Identify which cell holds the provided text, then report its [X, Y] central coordinate. 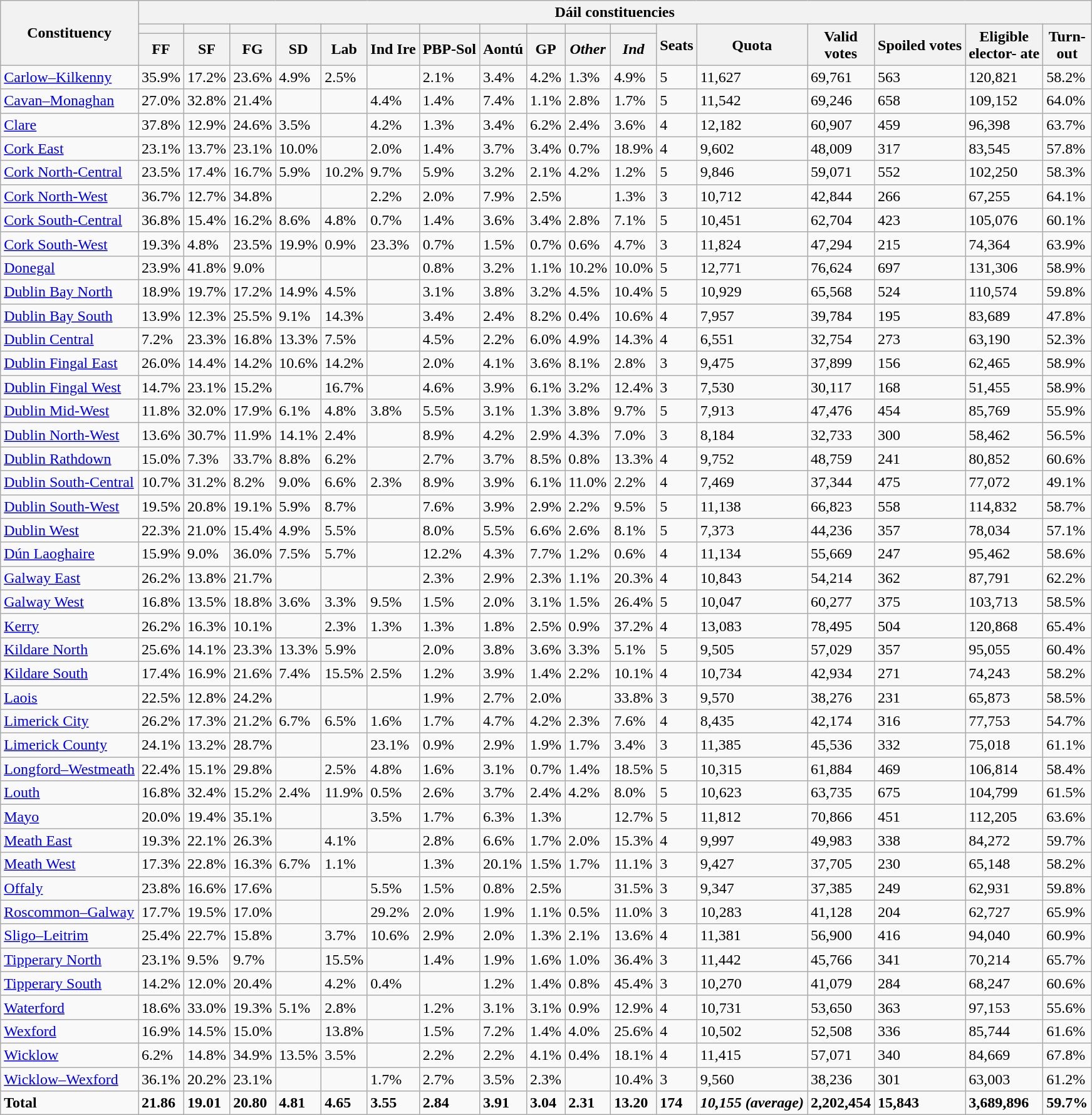
7.1% [634, 220]
Cork East [70, 149]
195 [920, 315]
59,071 [841, 172]
65,873 [1004, 698]
230 [920, 864]
58.4% [1068, 769]
249 [920, 888]
Sligo–Leitrim [70, 936]
32,733 [841, 435]
77,072 [1004, 483]
55.6% [1068, 1007]
10,270 [752, 983]
21.4% [253, 101]
362 [920, 578]
69,761 [841, 77]
23.9% [160, 268]
45,766 [841, 960]
65.7% [1068, 960]
6.3% [502, 817]
15.1% [207, 769]
21.6% [253, 673]
247 [920, 554]
12.4% [634, 387]
12.3% [207, 315]
51,455 [1004, 387]
20.3% [634, 578]
9,602 [752, 149]
83,545 [1004, 149]
Seats [677, 45]
57.8% [1068, 149]
Cork South-West [70, 244]
37,705 [841, 864]
78,495 [841, 626]
60,277 [841, 602]
19.9% [298, 244]
14.7% [160, 387]
60.1% [1068, 220]
10,843 [752, 578]
75,018 [1004, 745]
2.31 [588, 1103]
168 [920, 387]
9,846 [752, 172]
62.2% [1068, 578]
21.86 [160, 1103]
44,236 [841, 530]
47,476 [841, 411]
20.80 [253, 1103]
FG [253, 49]
61.6% [1068, 1031]
FF [160, 49]
8.7% [345, 506]
Wexford [70, 1031]
94,040 [1004, 936]
Ind Ire [393, 49]
1.0% [588, 960]
Cavan–Monaghan [70, 101]
9,752 [752, 459]
24.2% [253, 698]
64.0% [1068, 101]
14.9% [298, 291]
Eligibleelector- ate [1004, 45]
Validvotes [841, 45]
SD [298, 49]
13.20 [634, 1103]
17.6% [253, 888]
9,475 [752, 364]
Turn-out [1068, 45]
PBP-Sol [449, 49]
675 [920, 793]
Dublin Fingal West [70, 387]
120,868 [1004, 626]
6.5% [345, 721]
7,373 [752, 530]
4.0% [588, 1031]
7,957 [752, 315]
62,704 [841, 220]
Meath West [70, 864]
62,465 [1004, 364]
2,202,454 [841, 1103]
13.7% [207, 149]
Clare [70, 125]
80,852 [1004, 459]
Lab [345, 49]
7.3% [207, 459]
63,190 [1004, 340]
266 [920, 196]
Dublin Central [70, 340]
31.5% [634, 888]
Ind [634, 49]
13,083 [752, 626]
10,623 [752, 793]
469 [920, 769]
338 [920, 840]
10,451 [752, 220]
63.7% [1068, 125]
63.6% [1068, 817]
20.2% [207, 1079]
96,398 [1004, 125]
Kildare South [70, 673]
204 [920, 912]
22.3% [160, 530]
13.2% [207, 745]
3.04 [546, 1103]
36.7% [160, 196]
Spoiled votes [920, 45]
47,294 [841, 244]
Cork North-Central [70, 172]
56,900 [841, 936]
54,214 [841, 578]
558 [920, 506]
273 [920, 340]
Laois [70, 698]
61.2% [1068, 1079]
76,624 [841, 268]
62,931 [1004, 888]
95,462 [1004, 554]
20.4% [253, 983]
10.7% [160, 483]
340 [920, 1055]
3,689,896 [1004, 1103]
30,117 [841, 387]
32,754 [841, 340]
17.7% [160, 912]
9,997 [752, 840]
Wicklow–Wexford [70, 1079]
12,182 [752, 125]
13.9% [160, 315]
83,689 [1004, 315]
Tipperary North [70, 960]
19.01 [207, 1103]
36.4% [634, 960]
Dublin North-West [70, 435]
48,009 [841, 149]
475 [920, 483]
55,669 [841, 554]
131,306 [1004, 268]
14.4% [207, 364]
25.5% [253, 315]
87,791 [1004, 578]
105,076 [1004, 220]
9,570 [752, 698]
11,812 [752, 817]
Dublin Fingal East [70, 364]
8.5% [546, 459]
11,824 [752, 244]
26.4% [634, 602]
53,650 [841, 1007]
271 [920, 673]
Limerick County [70, 745]
47.8% [1068, 315]
10,047 [752, 602]
37,899 [841, 364]
Meath East [70, 840]
Wicklow [70, 1055]
22.4% [160, 769]
60.4% [1068, 649]
Offaly [70, 888]
57,029 [841, 649]
Dublin Mid-West [70, 411]
301 [920, 1079]
504 [920, 626]
37,385 [841, 888]
36.8% [160, 220]
15.8% [253, 936]
45.4% [634, 983]
18.6% [160, 1007]
9,427 [752, 864]
15,843 [920, 1103]
85,744 [1004, 1031]
317 [920, 149]
14.5% [207, 1031]
64.1% [1068, 196]
4.6% [449, 387]
77,753 [1004, 721]
60.9% [1068, 936]
15.3% [634, 840]
37,344 [841, 483]
22.7% [207, 936]
11,442 [752, 960]
Total [70, 1103]
8.6% [298, 220]
10,929 [752, 291]
156 [920, 364]
10,315 [752, 769]
18.5% [634, 769]
61.5% [1068, 793]
241 [920, 459]
69,246 [841, 101]
7,469 [752, 483]
9.1% [298, 315]
70,866 [841, 817]
Waterford [70, 1007]
423 [920, 220]
120,821 [1004, 77]
11,134 [752, 554]
110,574 [1004, 291]
Kerry [70, 626]
78,034 [1004, 530]
29.2% [393, 912]
32.0% [207, 411]
GP [546, 49]
332 [920, 745]
12.0% [207, 983]
21.0% [207, 530]
4.81 [298, 1103]
8,184 [752, 435]
63,735 [841, 793]
34.8% [253, 196]
37.8% [160, 125]
11,381 [752, 936]
10,734 [752, 673]
109,152 [1004, 101]
38,276 [841, 698]
52,508 [841, 1031]
Other [588, 49]
22.1% [207, 840]
552 [920, 172]
6,551 [752, 340]
416 [920, 936]
11,627 [752, 77]
10,155 (average) [752, 1103]
45,536 [841, 745]
SF [207, 49]
58.7% [1068, 506]
35.9% [160, 77]
14.8% [207, 1055]
36.0% [253, 554]
7,530 [752, 387]
7.7% [546, 554]
28.7% [253, 745]
61.1% [1068, 745]
12,771 [752, 268]
17.9% [253, 411]
1.8% [502, 626]
11,415 [752, 1055]
16.2% [253, 220]
54.7% [1068, 721]
8,435 [752, 721]
3.55 [393, 1103]
Cork South-Central [70, 220]
Quota [752, 45]
65,148 [1004, 864]
114,832 [1004, 506]
6.0% [546, 340]
524 [920, 291]
10,712 [752, 196]
363 [920, 1007]
18.1% [634, 1055]
Aontú [502, 49]
19.7% [207, 291]
697 [920, 268]
5.7% [345, 554]
4.65 [345, 1103]
2.84 [449, 1103]
21.2% [253, 721]
60,907 [841, 125]
Galway East [70, 578]
56.5% [1068, 435]
66,823 [841, 506]
19.1% [253, 506]
18.8% [253, 602]
Limerick City [70, 721]
341 [920, 960]
7.9% [502, 196]
Donegal [70, 268]
21.7% [253, 578]
41,079 [841, 983]
316 [920, 721]
454 [920, 411]
70,214 [1004, 960]
26.0% [160, 364]
112,205 [1004, 817]
Galway West [70, 602]
41.8% [207, 268]
Dublin Bay North [70, 291]
97,153 [1004, 1007]
20.0% [160, 817]
104,799 [1004, 793]
215 [920, 244]
27.0% [160, 101]
Dublin West [70, 530]
85,769 [1004, 411]
61,884 [841, 769]
63.9% [1068, 244]
10,731 [752, 1007]
Dún Laoghaire [70, 554]
74,243 [1004, 673]
95,055 [1004, 649]
17.0% [253, 912]
49,983 [841, 840]
19.4% [207, 817]
451 [920, 817]
300 [920, 435]
24.6% [253, 125]
74,364 [1004, 244]
9,505 [752, 649]
22.8% [207, 864]
35.1% [253, 817]
41,128 [841, 912]
67,255 [1004, 196]
84,272 [1004, 840]
67.8% [1068, 1055]
58.3% [1068, 172]
12.2% [449, 554]
16.6% [207, 888]
Tipperary South [70, 983]
23.6% [253, 77]
42,174 [841, 721]
658 [920, 101]
42,844 [841, 196]
23.8% [160, 888]
9,347 [752, 888]
563 [920, 77]
106,814 [1004, 769]
68,247 [1004, 983]
52.3% [1068, 340]
Dublin Rathdown [70, 459]
34.9% [253, 1055]
55.9% [1068, 411]
38,236 [841, 1079]
Roscommon–Galway [70, 912]
12.8% [207, 698]
62,727 [1004, 912]
11,542 [752, 101]
231 [920, 698]
Mayo [70, 817]
33.7% [253, 459]
33.0% [207, 1007]
26.3% [253, 840]
37.2% [634, 626]
3.91 [502, 1103]
49.1% [1068, 483]
42,934 [841, 673]
36.1% [160, 1079]
58.6% [1068, 554]
57.1% [1068, 530]
Longford–Westmeath [70, 769]
58,462 [1004, 435]
Constituency [70, 33]
25.4% [160, 936]
9,560 [752, 1079]
10,283 [752, 912]
32.8% [207, 101]
84,669 [1004, 1055]
24.1% [160, 745]
30.7% [207, 435]
Louth [70, 793]
Dublin South-Central [70, 483]
Cork North-West [70, 196]
103,713 [1004, 602]
7,913 [752, 411]
29.8% [253, 769]
22.5% [160, 698]
8.8% [298, 459]
11.1% [634, 864]
63,003 [1004, 1079]
11,138 [752, 506]
20.1% [502, 864]
11.8% [160, 411]
65.4% [1068, 626]
10,502 [752, 1031]
284 [920, 983]
375 [920, 602]
33.8% [634, 698]
Dáil constituencies [614, 13]
11,385 [752, 745]
31.2% [207, 483]
7.0% [634, 435]
102,250 [1004, 172]
4.4% [393, 101]
65.9% [1068, 912]
336 [920, 1031]
57,071 [841, 1055]
65,568 [841, 291]
20.8% [207, 506]
48,759 [841, 459]
459 [920, 125]
174 [677, 1103]
39,784 [841, 315]
Kildare North [70, 649]
15.9% [160, 554]
Dublin Bay South [70, 315]
32.4% [207, 793]
Carlow–Kilkenny [70, 77]
Dublin South-West [70, 506]
